Detect which cell encompasses the target text, then output its (x, y) center coordinate. 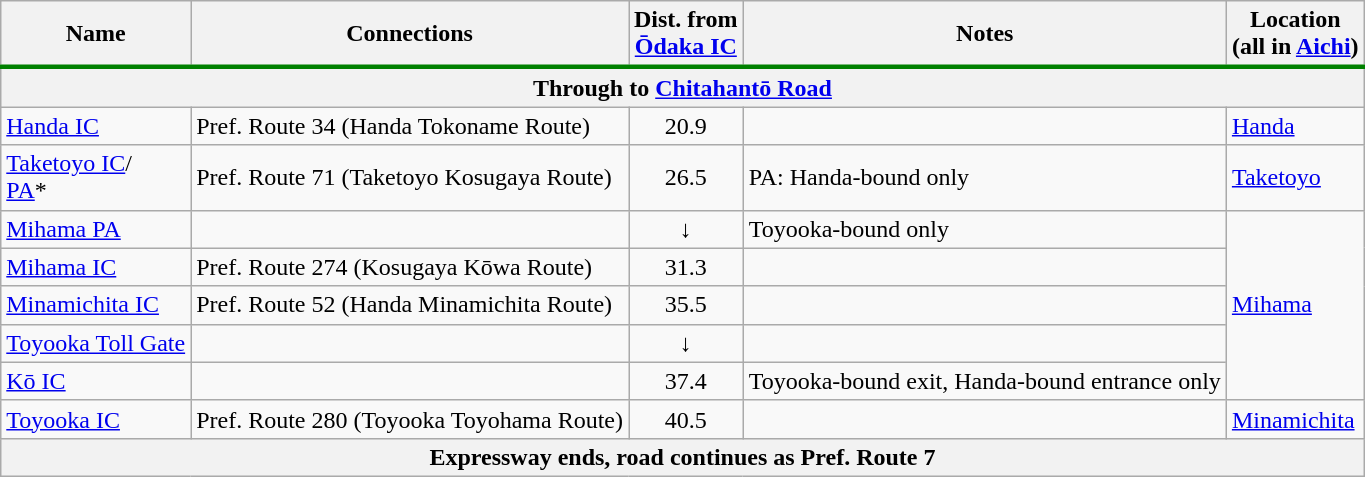
Toyooka-bound only (984, 229)
Minamichita (1295, 419)
Connections (410, 34)
26.5 (686, 178)
Minamichita IC (96, 305)
Dist. fromŌdaka IC (686, 34)
PA: Handa-bound only (984, 178)
31.3 (686, 267)
Notes (984, 34)
Kō IC (96, 381)
Pref. Route 71 (Taketoyo Kosugaya Route) (410, 178)
40.5 (686, 419)
Toyooka Toll Gate (96, 343)
Taketoyo IC/PA* (96, 178)
Handa IC (96, 126)
Pref. Route 274 (Kosugaya Kōwa Route) (410, 267)
Taketoyo (1295, 178)
Through to Chitahantō Road (682, 87)
Name (96, 34)
35.5 (686, 305)
Pref. Route 280 (Toyooka Toyohama Route) (410, 419)
Handa (1295, 126)
Toyooka-bound exit, Handa-bound entrance only (984, 381)
Mihama (1295, 305)
Expressway ends, road continues as Pref. Route 7 (682, 457)
Mihama PA (96, 229)
Pref. Route 34 (Handa Tokoname Route) (410, 126)
20.9 (686, 126)
Location(all in Aichi) (1295, 34)
37.4 (686, 381)
Mihama IC (96, 267)
Toyooka IC (96, 419)
Pref. Route 52 (Handa Minamichita Route) (410, 305)
